Pinpoint the cell where the given text exists, returning its (x, y) midpoint coordinate. 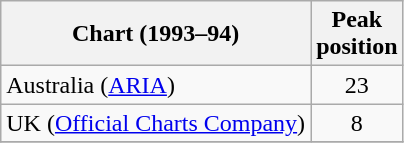
Peakposition (357, 34)
8 (357, 123)
UK (Official Charts Company) (156, 123)
Chart (1993–94) (156, 34)
Australia (ARIA) (156, 85)
23 (357, 85)
